Scan for the cell matching the given text and deliver its (x, y) coordinate at center. 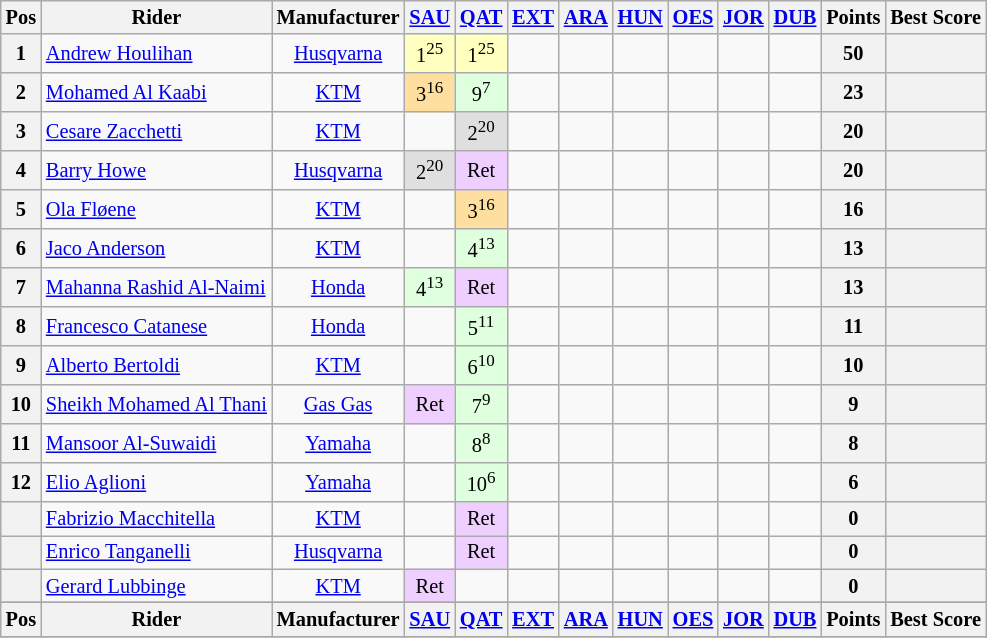
7 (21, 288)
79 (481, 404)
610 (481, 366)
Gerard Lubbinge (156, 586)
Cesare Zacchetti (156, 132)
2 (21, 92)
Fabrizio Macchitella (156, 518)
3 (21, 132)
50 (853, 54)
511 (481, 326)
Francesco Catanese (156, 326)
1 (21, 54)
106 (481, 482)
12 (21, 482)
16 (853, 210)
Alberto Bertoldi (156, 366)
Barry Howe (156, 170)
Gas Gas (338, 404)
Sheikh Mohamed Al Thani (156, 404)
Mahanna Rashid Al-Naimi (156, 288)
Ola Fløene (156, 210)
88 (481, 444)
Enrico Tanganelli (156, 552)
5 (21, 210)
Mansoor Al-Suwaidi (156, 444)
Elio Aglioni (156, 482)
Andrew Houlihan (156, 54)
23 (853, 92)
4 (21, 170)
Mohamed Al Kaabi (156, 92)
Jaco Anderson (156, 248)
97 (481, 92)
